Return [X, Y] of the center of cell containing provided text 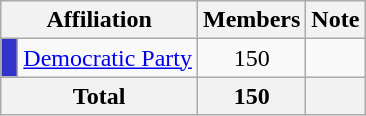
Note [336, 20]
Members [251, 20]
Total [100, 96]
Affiliation [100, 20]
Democratic Party [108, 58]
